Identify which cell holds the provided text, then report its [x, y] central coordinate. 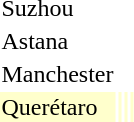
Manchester [58, 74]
Querétaro [58, 107]
Astana [58, 41]
